From the cell containing the given text, extract its center point as (x, y) coordinate. 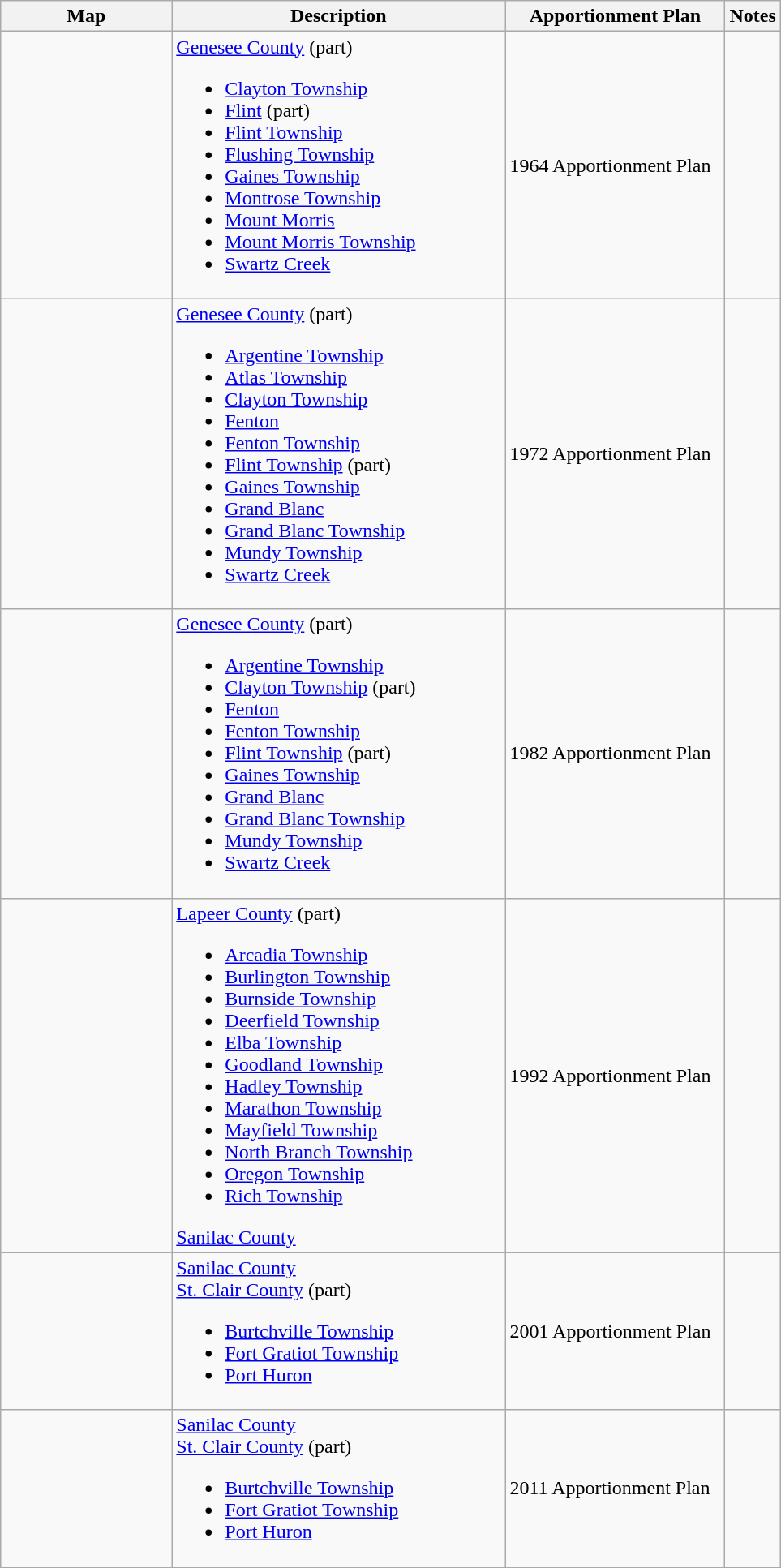
Map (86, 16)
1992 Apportionment Plan (615, 1076)
2011 Apportionment Plan (615, 1489)
1982 Apportionment Plan (615, 754)
Notes (753, 16)
1972 Apportionment Plan (615, 454)
2001 Apportionment Plan (615, 1331)
Description (339, 16)
Apportionment Plan (615, 16)
1964 Apportionment Plan (615, 165)
